Search for the cell housing the specified text and yield its [x, y] center coordinate. 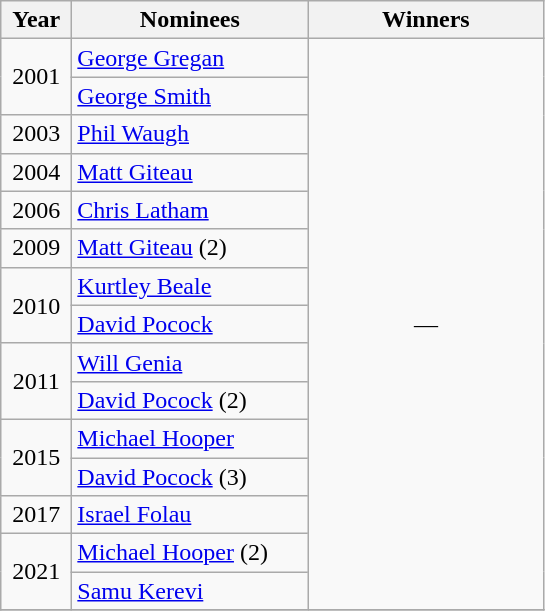
Michael Hooper [190, 438]
David Pocock [190, 324]
2004 [36, 172]
2003 [36, 134]
George Gregan [190, 58]
2015 [36, 457]
George Smith [190, 96]
David Pocock (3) [190, 477]
Nominees [190, 20]
Will Genia [190, 362]
Matt Giteau (2) [190, 248]
Chris Latham [190, 210]
Israel Folau [190, 515]
Samu Kerevi [190, 591]
2006 [36, 210]
2010 [36, 305]
2021 [36, 572]
David Pocock (2) [190, 400]
Kurtley Beale [190, 286]
Michael Hooper (2) [190, 553]
Winners [426, 20]
Year [36, 20]
2011 [36, 381]
Matt Giteau [190, 172]
— [426, 324]
Phil Waugh [190, 134]
2001 [36, 77]
2009 [36, 248]
2017 [36, 515]
